Extract the (X, Y) coordinate from the center of the cell holding the provided text.  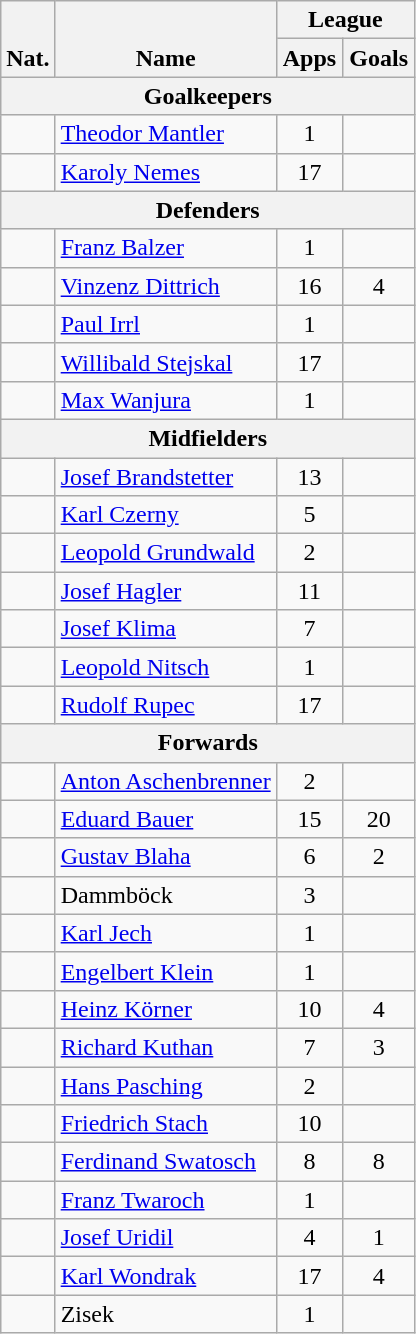
Theodor Mantler (166, 134)
13 (310, 477)
Heinz Körner (166, 1009)
Apps (310, 58)
Anton Aschenbrenner (166, 781)
Karl Wondrak (166, 1276)
Name (166, 39)
Max Wanjura (166, 400)
Josef Klima (166, 629)
Gustav Blaha (166, 857)
Leopold Grundwald (166, 553)
Franz Balzer (166, 248)
Franz Twaroch (166, 1200)
Karoly Nemes (166, 172)
16 (310, 286)
Defenders (208, 210)
Eduard Bauer (166, 819)
6 (310, 857)
Leopold Nitsch (166, 667)
Josef Brandstetter (166, 477)
5 (310, 515)
Engelbert Klein (166, 971)
Forwards (208, 743)
Willibald Stejskal (166, 362)
Rudolf Rupec (166, 705)
Goals (379, 58)
Vinzenz Dittrich (166, 286)
Friedrich Stach (166, 1124)
15 (310, 819)
Dammböck (166, 895)
Nat. (28, 39)
Richard Kuthan (166, 1047)
Josef Uridil (166, 1238)
11 (310, 591)
Hans Pasching (166, 1085)
League (346, 20)
Ferdinand Swatosch (166, 1162)
Zisek (166, 1314)
Goalkeepers (208, 96)
20 (379, 819)
Paul Irrl (166, 324)
Josef Hagler (166, 591)
Midfielders (208, 438)
Karl Jech (166, 933)
Karl Czerny (166, 515)
